Output the (X, Y) coordinate of the center of the cell containing the given text.  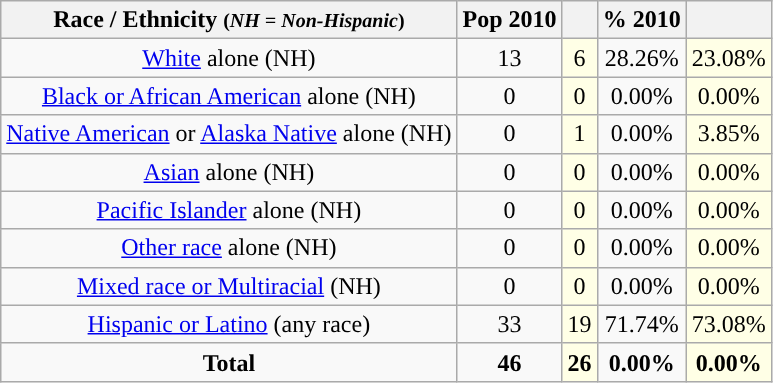
Native American or Alaska Native alone (NH) (229, 134)
Other race alone (NH) (229, 248)
1 (580, 134)
White alone (NH) (229, 58)
Black or African American alone (NH) (229, 96)
Hispanic or Latino (any race) (229, 324)
13 (510, 58)
% 2010 (642, 20)
23.08% (728, 58)
33 (510, 324)
6 (580, 58)
46 (510, 362)
Asian alone (NH) (229, 172)
3.85% (728, 134)
Mixed race or Multiracial (NH) (229, 286)
Total (229, 362)
26 (580, 362)
73.08% (728, 324)
28.26% (642, 58)
Pacific Islander alone (NH) (229, 210)
19 (580, 324)
Race / Ethnicity (NH = Non-Hispanic) (229, 20)
71.74% (642, 324)
Pop 2010 (510, 20)
